Find where the given text appears and provide that cell's center as [x, y] coordinate. 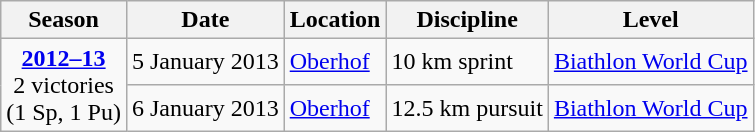
Discipline [467, 20]
Season [64, 20]
Location [335, 20]
6 January 2013 [205, 108]
5 January 2013 [205, 62]
12.5 km pursuit [467, 108]
2012–13 2 victories (1 Sp, 1 Pu) [64, 85]
Level [650, 20]
Date [205, 20]
10 km sprint [467, 62]
